Capture the cell that displays the provided text and extract its [X, Y] central coordinate. 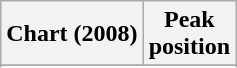
Chart (2008) [72, 34]
Peakposition [189, 34]
